Capture the cell that displays the provided text and extract its (x, y) central coordinate. 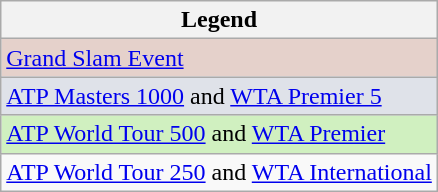
Legend (220, 20)
Grand Slam Event (220, 58)
ATP Masters 1000 and WTA Premier 5 (220, 96)
ATP World Tour 250 and WTA International (220, 172)
ATP World Tour 500 and WTA Premier (220, 134)
